Determine the [X, Y] coordinate at the center of the cell enclosing the given text.  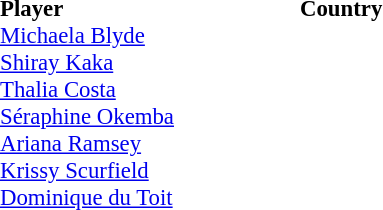
Thalia Costa [150, 90]
Ariana Ramsey [150, 144]
Krissy Scurfield [150, 170]
Séraphine Okemba [150, 116]
Shiray Kaka [150, 62]
Michaela Blyde [150, 36]
